From the cell containing the given text, extract its center point as [X, Y] coordinate. 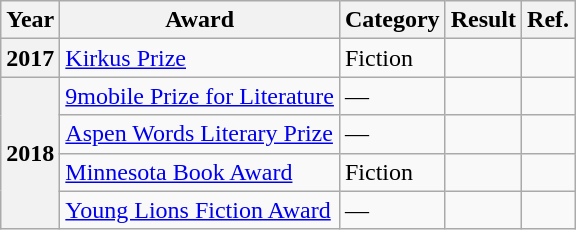
Year [30, 20]
Ref. [548, 20]
9mobile Prize for Literature [200, 96]
2017 [30, 58]
Minnesota Book Award [200, 172]
Aspen Words Literary Prize [200, 134]
Result [483, 20]
2018 [30, 153]
Award [200, 20]
Category [392, 20]
Kirkus Prize [200, 58]
Young Lions Fiction Award [200, 210]
